Pinpoint the cell where the given text exists, returning its [x, y] midpoint coordinate. 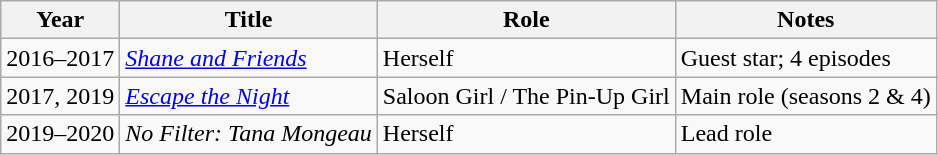
Title [249, 20]
2019–2020 [60, 134]
2016–2017 [60, 58]
Escape the Night [249, 96]
Guest star; 4 episodes [806, 58]
Lead role [806, 134]
Shane and Friends [249, 58]
Notes [806, 20]
Main role (seasons 2 & 4) [806, 96]
Saloon Girl / The Pin-Up Girl [526, 96]
Year [60, 20]
Role [526, 20]
No Filter: Tana Mongeau [249, 134]
2017, 2019 [60, 96]
